Extract the [X, Y] coordinate from the center of the cell holding the provided text.  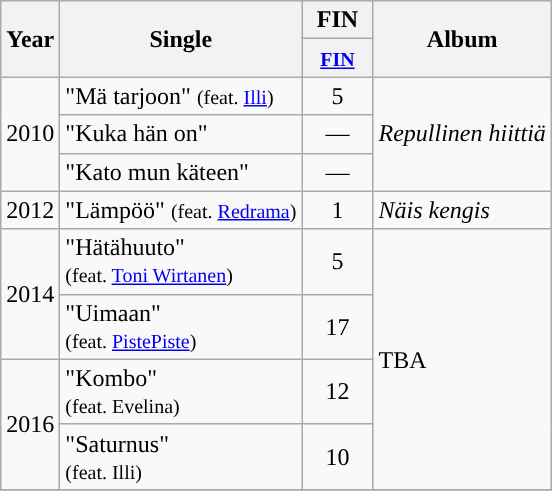
"Uimaan" (feat. PistePiste) [181, 326]
2016 [30, 424]
12 [338, 392]
"Lämpöö" (feat. Redrama) [181, 210]
Single [181, 39]
2014 [30, 294]
10 [338, 456]
"Mä tarjoon" (feat. Illi) [181, 96]
"Kato mun käteen" [181, 172]
"Kuka hän on" [181, 134]
2010 [30, 134]
"Kombo" (feat. Evelina) [181, 392]
"Hätähuuto" (feat. Toni Wirtanen) [181, 262]
TBA [462, 359]
Year [30, 39]
17 [338, 326]
1 [338, 210]
Repullinen hiittiä [462, 134]
2012 [30, 210]
Näis kengis [462, 210]
"Saturnus" (feat. Illi) [181, 456]
Album [462, 39]
